Provide the (X, Y) coordinate of the cell's center where the given text is located.  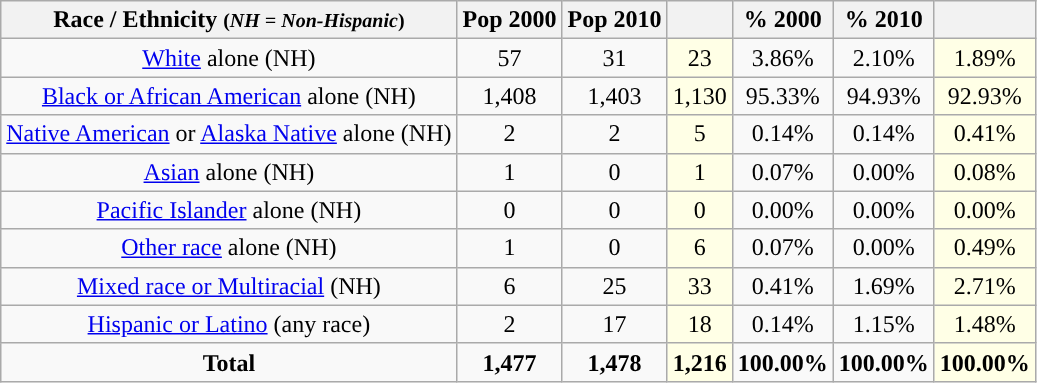
1,477 (510, 362)
1.69% (884, 286)
1,403 (614, 96)
23 (700, 58)
95.33% (782, 96)
Total (229, 362)
33 (700, 286)
92.93% (984, 96)
57 (510, 58)
Pop 2000 (510, 20)
Pacific Islander alone (NH) (229, 210)
1.48% (984, 324)
25 (614, 286)
0.08% (984, 172)
1,408 (510, 96)
Black or African American alone (NH) (229, 96)
White alone (NH) (229, 58)
Race / Ethnicity (NH = Non-Hispanic) (229, 20)
1,478 (614, 362)
94.93% (884, 96)
1,130 (700, 96)
5 (700, 134)
18 (700, 324)
17 (614, 324)
1.15% (884, 324)
Native American or Alaska Native alone (NH) (229, 134)
Mixed race or Multiracial (NH) (229, 286)
% 2000 (782, 20)
Other race alone (NH) (229, 248)
1,216 (700, 362)
0.49% (984, 248)
2.10% (884, 58)
31 (614, 58)
% 2010 (884, 20)
2.71% (984, 286)
Pop 2010 (614, 20)
Asian alone (NH) (229, 172)
3.86% (782, 58)
1.89% (984, 58)
Hispanic or Latino (any race) (229, 324)
